For the text-containing cell, return its midpoint in [x, y] coordinate format. 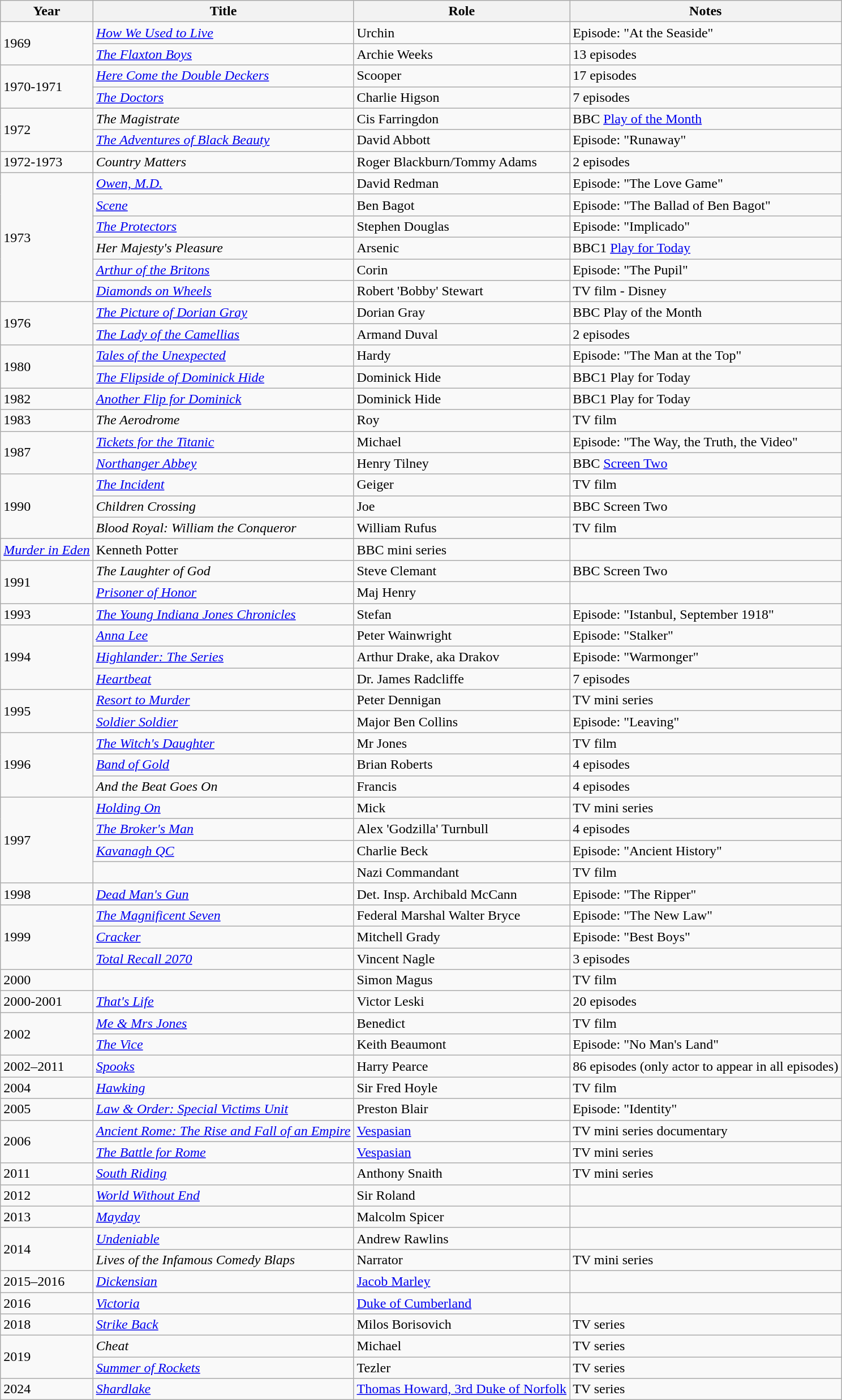
Malcolm Spicer [462, 1217]
Episode: "Runaway" [706, 140]
Henry Tilney [462, 463]
1983 [46, 420]
The Aerodrome [223, 420]
The Witch's Daughter [223, 743]
Dickensian [223, 1281]
Anthony Snaith [462, 1174]
3 episodes [706, 959]
2006 [46, 1141]
Narrator [462, 1260]
The Laughter of God [223, 571]
Steve Clemant [462, 571]
1999 [46, 937]
86 episodes (only actor to appear in all episodes) [706, 1066]
2015–2016 [46, 1281]
Armand Duval [462, 334]
Resort to Murder [223, 700]
1994 [46, 657]
Simon Magus [462, 980]
1998 [46, 894]
Vincent Nagle [462, 959]
Lives of the Infamous Comedy Blaps [223, 1260]
2011 [46, 1174]
Victoria [223, 1303]
Scooper [462, 76]
1993 [46, 614]
Cheat [223, 1346]
1982 [46, 399]
Robert 'Bobby' Stewart [462, 291]
Tickets for the Titanic [223, 442]
Alex 'Godzilla' Turnbull [462, 829]
The Magistrate [223, 119]
Episode: "Warmonger" [706, 657]
That's Life [223, 1002]
Episode: "The Ballad of Ben Bagot" [706, 205]
The Flaxton Boys [223, 54]
Holding On [223, 808]
2013 [46, 1217]
BBC mini series [462, 549]
The Lady of the Camellias [223, 334]
Federal Marshal Walter Bryce [462, 915]
Murder in Eden [46, 549]
Role [462, 11]
The Doctors [223, 97]
Joe [462, 506]
Shardlake [223, 1389]
Hardy [462, 356]
Tales of the Unexpected [223, 356]
Prisoner of Honor [223, 592]
David Redman [462, 183]
Archie Weeks [462, 54]
Band of Gold [223, 765]
Owen, M.D. [223, 183]
Charlie Higson [462, 97]
Andrew Rawlins [462, 1238]
The Magnificent Seven [223, 915]
Victor Leski [462, 1002]
Arthur of the Britons [223, 270]
1976 [46, 324]
2000 [46, 980]
Stephen Douglas [462, 226]
Dr. James Radcliffe [462, 679]
Preston Blair [462, 1109]
Cis Farringdon [462, 119]
1991 [46, 581]
Mick [462, 808]
TV mini series documentary [706, 1131]
Maj Henry [462, 592]
1990 [46, 506]
Mitchell Grady [462, 937]
1980 [46, 367]
Jacob Marley [462, 1281]
2000-2001 [46, 1002]
Kavanagh QC [223, 851]
Episode: "At the Seaside" [706, 33]
13 episodes [706, 54]
The Flipside of Dominick Hide [223, 377]
Geiger [462, 485]
2018 [46, 1325]
Arthur Drake, aka Drakov [462, 657]
Sir Fred Hoyle [462, 1088]
Episode: "The New Law" [706, 915]
The Vice [223, 1045]
Episode: "Stalker" [706, 636]
2016 [46, 1303]
Summer of Rockets [223, 1368]
1972-1973 [46, 162]
Spooks [223, 1066]
Charlie Beck [462, 851]
Cracker [223, 937]
Francis [462, 786]
And the Beat Goes On [223, 786]
The Protectors [223, 226]
South Riding [223, 1174]
Episode: "Best Boys" [706, 937]
The Young Indiana Jones Chronicles [223, 614]
Episode: "Ancient History" [706, 851]
Total Recall 2070 [223, 959]
Mr Jones [462, 743]
Country Matters [223, 162]
Stefan [462, 614]
Undeniable [223, 1238]
Duke of Cumberland [462, 1303]
1995 [46, 711]
Title [223, 11]
Tezler [462, 1368]
Ancient Rome: The Rise and Fall of an Empire [223, 1131]
Ben Bagot [462, 205]
Episode: "The Pupil" [706, 270]
Blood Royal: William the Conqueror [223, 528]
Roger Blackburn/Tommy Adams [462, 162]
2019 [46, 1357]
Nazi Commandant [462, 872]
2024 [46, 1389]
Scene [223, 205]
Year [46, 11]
Keith Beaumont [462, 1045]
2005 [46, 1109]
World Without End [223, 1195]
Her Majesty's Pleasure [223, 248]
Hawking [223, 1088]
1973 [46, 237]
Dead Man's Gun [223, 894]
Mayday [223, 1217]
2002–2011 [46, 1066]
Episode: "The Ripper" [706, 894]
1987 [46, 453]
The Adventures of Black Beauty [223, 140]
Harry Pearce [462, 1066]
Episode: "The Love Game" [706, 183]
Det. Insp. Archibald McCann [462, 894]
Episode: "The Man at the Top" [706, 356]
Dorian Gray [462, 313]
Highlander: The Series [223, 657]
Major Ben Collins [462, 722]
Episode: "Identity" [706, 1109]
Notes [706, 11]
Soldier Soldier [223, 722]
Milos Borisovich [462, 1325]
Thomas Howard, 3rd Duke of Norfolk [462, 1389]
Episode: "Leaving" [706, 722]
Diamonds on Wheels [223, 291]
Peter Wainwright [462, 636]
David Abbott [462, 140]
William Rufus [462, 528]
1972 [46, 130]
The Incident [223, 485]
2012 [46, 1195]
Anna Lee [223, 636]
1996 [46, 765]
Episode: "Istanbul, September 1918" [706, 614]
2002 [46, 1034]
2014 [46, 1249]
Sir Roland [462, 1195]
Kenneth Potter [223, 549]
Brian Roberts [462, 765]
Roy [462, 420]
Arsenic [462, 248]
Heartbeat [223, 679]
Law & Order: Special Victims Unit [223, 1109]
Strike Back [223, 1325]
The Battle for Rome [223, 1152]
The Broker's Man [223, 829]
Benedict [462, 1023]
Children Crossing [223, 506]
Peter Dennigan [462, 700]
2004 [46, 1088]
The Picture of Dorian Gray [223, 313]
Episode: "No Man's Land" [706, 1045]
How We Used to Live [223, 33]
Urchin [462, 33]
Episode: "Implicado" [706, 226]
20 episodes [706, 1002]
Episode: "The Way, the Truth, the Video" [706, 442]
Here Come the Double Deckers [223, 76]
1970-1971 [46, 87]
Corin [462, 270]
Northanger Abbey [223, 463]
1997 [46, 840]
17 episodes [706, 76]
TV film - Disney [706, 291]
1969 [46, 44]
Me & Mrs Jones [223, 1023]
Another Flip for Dominick [223, 399]
